Output the (x, y) coordinate of the center of the cell containing the given text.  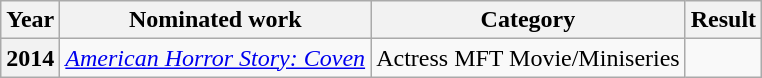
Nominated work (216, 20)
American Horror Story: Coven (216, 58)
Result (723, 20)
Actress MFT Movie/Miniseries (528, 58)
2014 (30, 58)
Category (528, 20)
Year (30, 20)
